From the cell containing the given text, extract its center point as [x, y] coordinate. 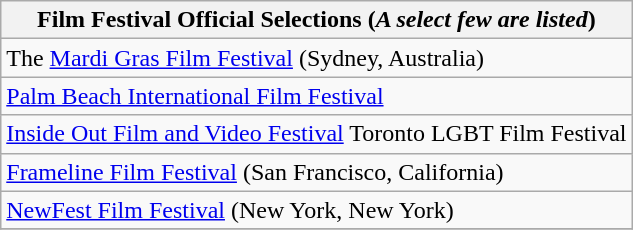
Film Festival Official Selections (A select few are listed) [316, 20]
The Mardi Gras Film Festival (Sydney, Australia) [316, 58]
NewFest Film Festival (New York, New York) [316, 210]
Frameline Film Festival (San Francisco, California) [316, 172]
Palm Beach International Film Festival [316, 96]
Inside Out Film and Video Festival Toronto LGBT Film Festival [316, 134]
